Provide the [X, Y] coordinate of the cell's center where the given text is located.  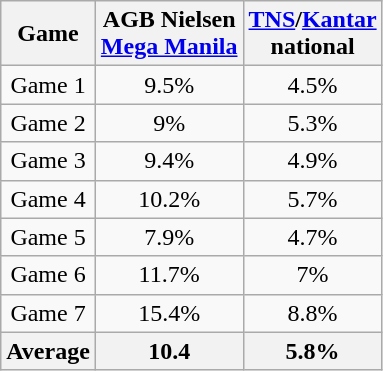
4.9% [312, 161]
9.5% [169, 85]
15.4% [169, 313]
10.2% [169, 199]
Game 5 [48, 237]
Game 4 [48, 199]
Average [48, 351]
Game 6 [48, 275]
Game 3 [48, 161]
Game 7 [48, 313]
4.5% [312, 85]
5.7% [312, 199]
11.7% [169, 275]
AGB NielsenMega Manila [169, 34]
TNS/Kantarnational [312, 34]
Game 2 [48, 123]
4.7% [312, 237]
5.3% [312, 123]
7% [312, 275]
5.8% [312, 351]
9.4% [169, 161]
Game [48, 34]
7.9% [169, 237]
10.4 [169, 351]
Game 1 [48, 85]
9% [169, 123]
8.8% [312, 313]
